Identify which cell holds the provided text, then report its [X, Y] central coordinate. 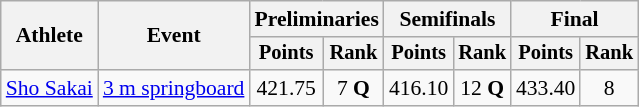
Preliminaries [316, 19]
Semifinals [448, 19]
7 Q [354, 88]
416.10 [418, 88]
8 [609, 88]
Final [574, 19]
Event [174, 36]
3 m springboard [174, 88]
12 Q [482, 88]
433.40 [546, 88]
Sho Sakai [50, 88]
421.75 [286, 88]
Athlete [50, 36]
